Scan for the cell matching the given text and deliver its [x, y] coordinate at center. 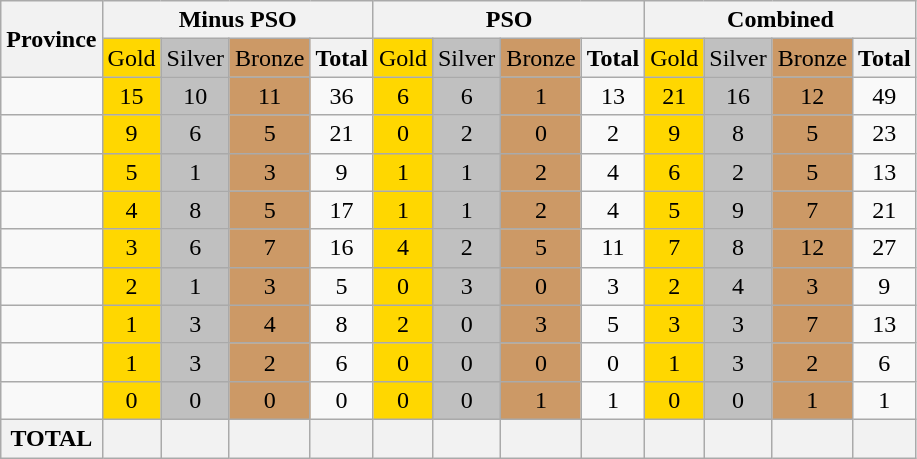
49 [885, 96]
TOTAL [52, 438]
36 [342, 96]
17 [342, 210]
10 [195, 96]
Combined [780, 20]
Province [52, 39]
PSO [508, 20]
27 [885, 248]
23 [885, 134]
15 [132, 96]
Minus PSO [238, 20]
